Extract the (x, y) coordinate from the center of the cell holding the provided text.  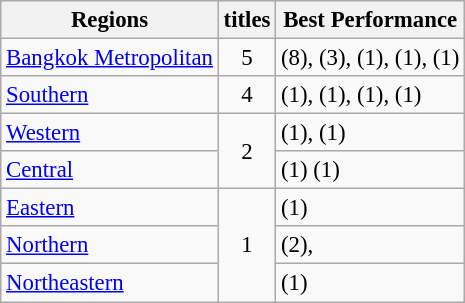
Bangkok Metropolitan (110, 58)
Northern (110, 245)
(8), (3), (1), (1), (1) (370, 58)
(1) (1) (370, 170)
(1), (1) (370, 133)
5 (246, 58)
Central (110, 170)
(1), (1), (1), (1) (370, 95)
Eastern (110, 208)
Northeastern (110, 283)
titles (246, 20)
Regions (110, 20)
1 (246, 246)
2 (246, 152)
Southern (110, 95)
(2), (370, 245)
Best Performance (370, 20)
Western (110, 133)
4 (246, 95)
